Scan for the cell matching the given text and deliver its (x, y) coordinate at center. 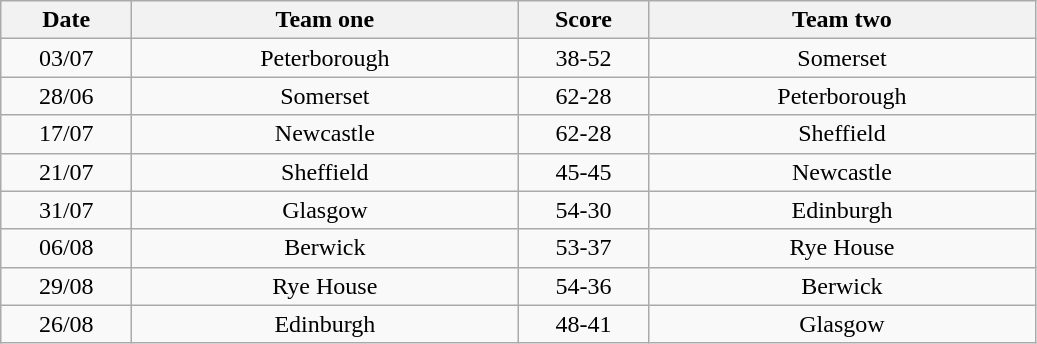
38-52 (584, 58)
28/06 (66, 96)
29/08 (66, 286)
21/07 (66, 172)
Date (66, 20)
53-37 (584, 248)
31/07 (66, 210)
17/07 (66, 134)
54-30 (584, 210)
48-41 (584, 324)
Team one (325, 20)
Score (584, 20)
54-36 (584, 286)
06/08 (66, 248)
45-45 (584, 172)
03/07 (66, 58)
26/08 (66, 324)
Team two (842, 20)
